Identify which cell holds the provided text, then report its [x, y] central coordinate. 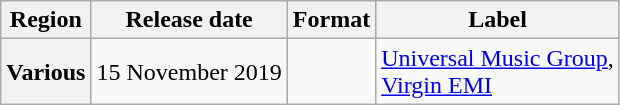
Label [498, 20]
Format [331, 20]
Region [46, 20]
Release date [189, 20]
Various [46, 72]
15 November 2019 [189, 72]
Universal Music Group,Virgin EMI [498, 72]
